Return the [X, Y] coordinate for the center point of the cell that contains the specified text.  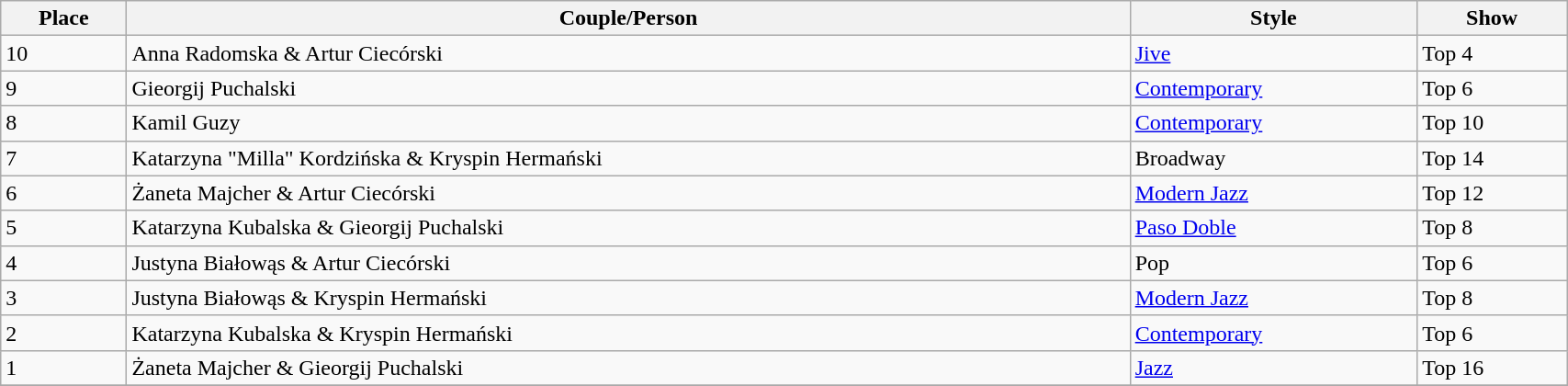
Żaneta Majcher & Gieorgij Puchalski [628, 368]
Show [1492, 18]
7 [64, 158]
Pop [1273, 263]
Couple/Person [628, 18]
10 [64, 53]
Top 14 [1492, 158]
Gieorgij Puchalski [628, 88]
Style [1273, 18]
6 [64, 193]
Jazz [1273, 368]
8 [64, 123]
Katarzyna Kubalska & Kryspin Hermański [628, 333]
Top 10 [1492, 123]
5 [64, 228]
Katarzyna Kubalska & Gieorgij Puchalski [628, 228]
2 [64, 333]
Jive [1273, 53]
Kamil Guzy [628, 123]
Broadway [1273, 158]
Anna Radomska & Artur Ciecórski [628, 53]
Top 16 [1492, 368]
9 [64, 88]
Top 4 [1492, 53]
4 [64, 263]
3 [64, 298]
Justyna Białowąs & Kryspin Hermański [628, 298]
Place [64, 18]
Katarzyna "Milla" Kordzińska & Kryspin Hermański [628, 158]
1 [64, 368]
Żaneta Majcher & Artur Ciecórski [628, 193]
Justyna Białowąs & Artur Ciecórski [628, 263]
Paso Doble [1273, 228]
Top 12 [1492, 193]
